Return the (X, Y) coordinate for the center point of the cell that contains the specified text.  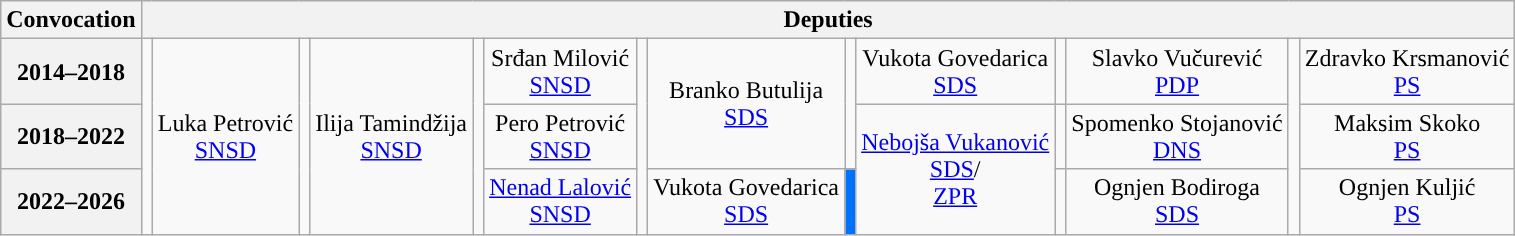
Spomenko StojanovićDNS (1177, 136)
Ognjen KuljićPS (1407, 202)
Deputies (828, 20)
Luka PetrovićSNSD (225, 136)
Nebojša VukanovićSDS/ZPR (956, 169)
Ognjen BodirogaSDS (1177, 202)
2018–2022 (71, 136)
Srđan MilovićSNSD (560, 72)
2014–2018 (71, 72)
2022–2026 (71, 202)
Pero PetrovićSNSD (560, 136)
Ilija TamindžijaSNSD (392, 136)
Nenad LalovićSNSD (560, 202)
Maksim SkokoPS (1407, 136)
Zdravko KrsmanovićPS (1407, 72)
Branko ButulijaSDS (746, 104)
Slavko VučurevićPDP (1177, 72)
Convocation (71, 20)
